Provide the [X, Y] coordinate of the cell's center where the given text is located.  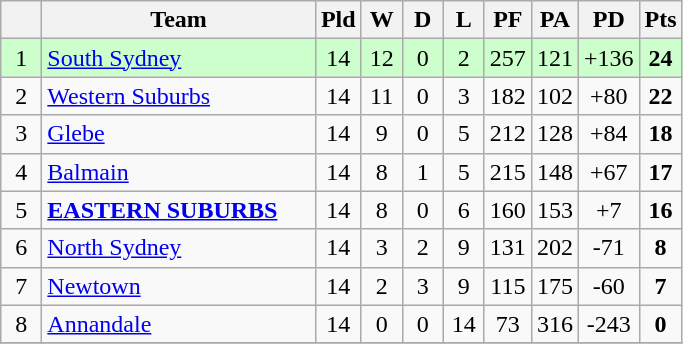
148 [554, 172]
257 [508, 58]
Team [179, 20]
212 [508, 134]
4 [22, 172]
202 [554, 248]
PF [508, 20]
Glebe [179, 134]
-243 [608, 324]
+80 [608, 96]
115 [508, 286]
+67 [608, 172]
North Sydney [179, 248]
+136 [608, 58]
-60 [608, 286]
PA [554, 20]
Newtown [179, 286]
-71 [608, 248]
Pts [660, 20]
+7 [608, 210]
22 [660, 96]
16 [660, 210]
L [464, 20]
121 [554, 58]
24 [660, 58]
D [422, 20]
102 [554, 96]
131 [508, 248]
12 [382, 58]
EASTERN SUBURBS [179, 210]
18 [660, 134]
W [382, 20]
Western Suburbs [179, 96]
PD [608, 20]
73 [508, 324]
175 [554, 286]
182 [508, 96]
128 [554, 134]
160 [508, 210]
South Sydney [179, 58]
153 [554, 210]
215 [508, 172]
17 [660, 172]
Annandale [179, 324]
Balmain [179, 172]
Pld [338, 20]
11 [382, 96]
+84 [608, 134]
316 [554, 324]
